Identify which cell holds the provided text, then report its [x, y] central coordinate. 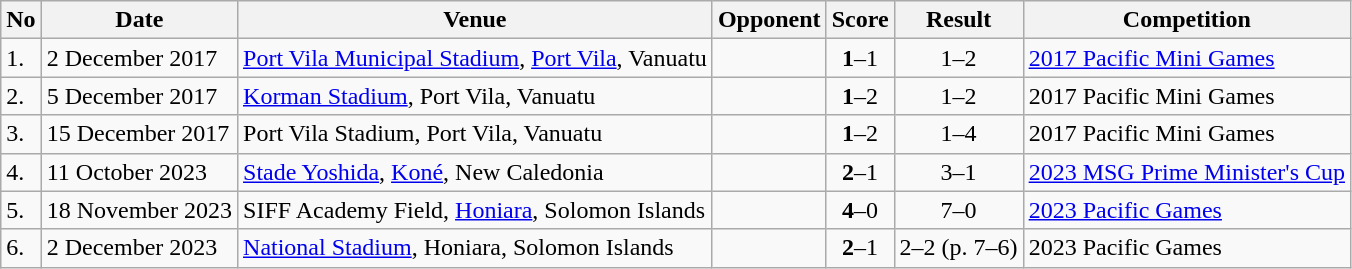
2 December 2017 [139, 58]
Date [139, 20]
5. [21, 210]
1. [21, 58]
1–4 [958, 134]
2. [21, 96]
15 December 2017 [139, 134]
5 December 2017 [139, 96]
7–0 [958, 210]
2 December 2023 [139, 248]
Port Vila Stadium, Port Vila, Vanuatu [476, 134]
Korman Stadium, Port Vila, Vanuatu [476, 96]
11 October 2023 [139, 172]
Opponent [769, 20]
Stade Yoshida, Koné, New Caledonia [476, 172]
No [21, 20]
3–1 [958, 172]
2–2 (p. 7–6) [958, 248]
4. [21, 172]
1–1 [860, 58]
6. [21, 248]
Score [860, 20]
4–0 [860, 210]
Venue [476, 20]
18 November 2023 [139, 210]
National Stadium, Honiara, Solomon Islands [476, 248]
Port Vila Municipal Stadium, Port Vila, Vanuatu [476, 58]
Competition [1186, 20]
3. [21, 134]
SIFF Academy Field, Honiara, Solomon Islands [476, 210]
2023 MSG Prime Minister's Cup [1186, 172]
Result [958, 20]
